Pinpoint the cell where the given text exists, returning its [X, Y] midpoint coordinate. 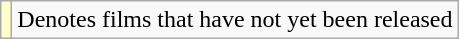
Denotes films that have not yet been released [235, 20]
